For the text-containing cell, return its midpoint in (X, Y) coordinate format. 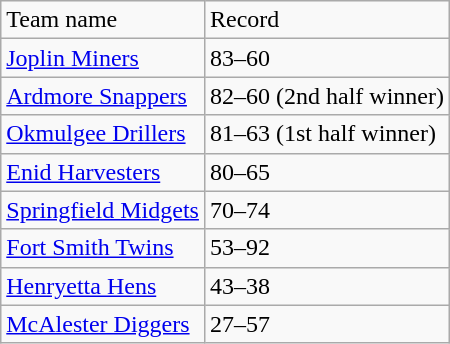
McAlester Diggers (103, 324)
53–92 (326, 248)
Henryetta Hens (103, 286)
Record (326, 20)
Fort Smith Twins (103, 248)
82–60 (2nd half winner) (326, 96)
83–60 (326, 58)
27–57 (326, 324)
70–74 (326, 210)
43–38 (326, 286)
Okmulgee Drillers (103, 134)
Springfield Midgets (103, 210)
Team name (103, 20)
80–65 (326, 172)
Ardmore Snappers (103, 96)
Joplin Miners (103, 58)
Enid Harvesters (103, 172)
81–63 (1st half winner) (326, 134)
